Detect which cell encompasses the target text, then output its (x, y) center coordinate. 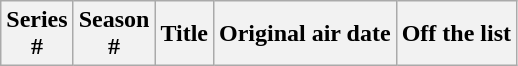
Original air date (304, 34)
Series# (37, 34)
Season# (114, 34)
Off the list (456, 34)
Title (184, 34)
